Determine the (X, Y) coordinate at the center of the cell enclosing the given text.  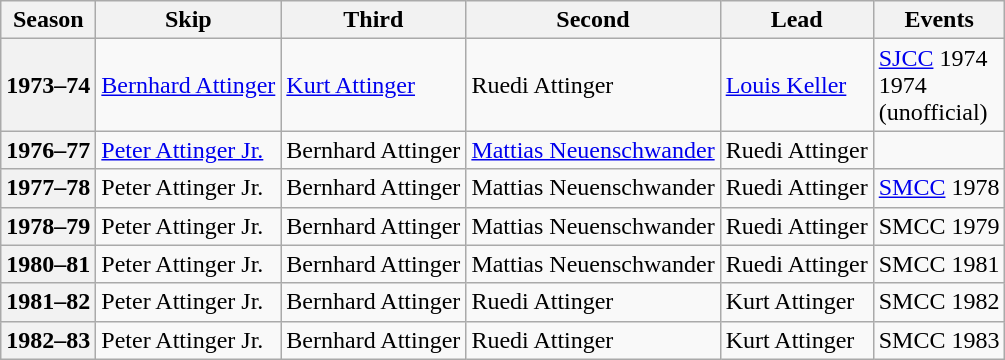
Skip (188, 20)
Third (374, 20)
1981–82 (48, 302)
1978–79 (48, 226)
1980–81 (48, 264)
1982–83 (48, 340)
SMCC 1983 (939, 340)
1976–77 (48, 150)
SMCC 1979 (939, 226)
Second (593, 20)
SJCC 1974 1974 (unofficial) (939, 85)
Events (939, 20)
SMCC 1978 (939, 188)
Lead (796, 20)
SMCC 1982 (939, 302)
1973–74 (48, 85)
Season (48, 20)
Louis Keller (796, 85)
SMCC 1981 (939, 264)
1977–78 (48, 188)
